Extract the (x, y) coordinate from the center of the cell holding the provided text.  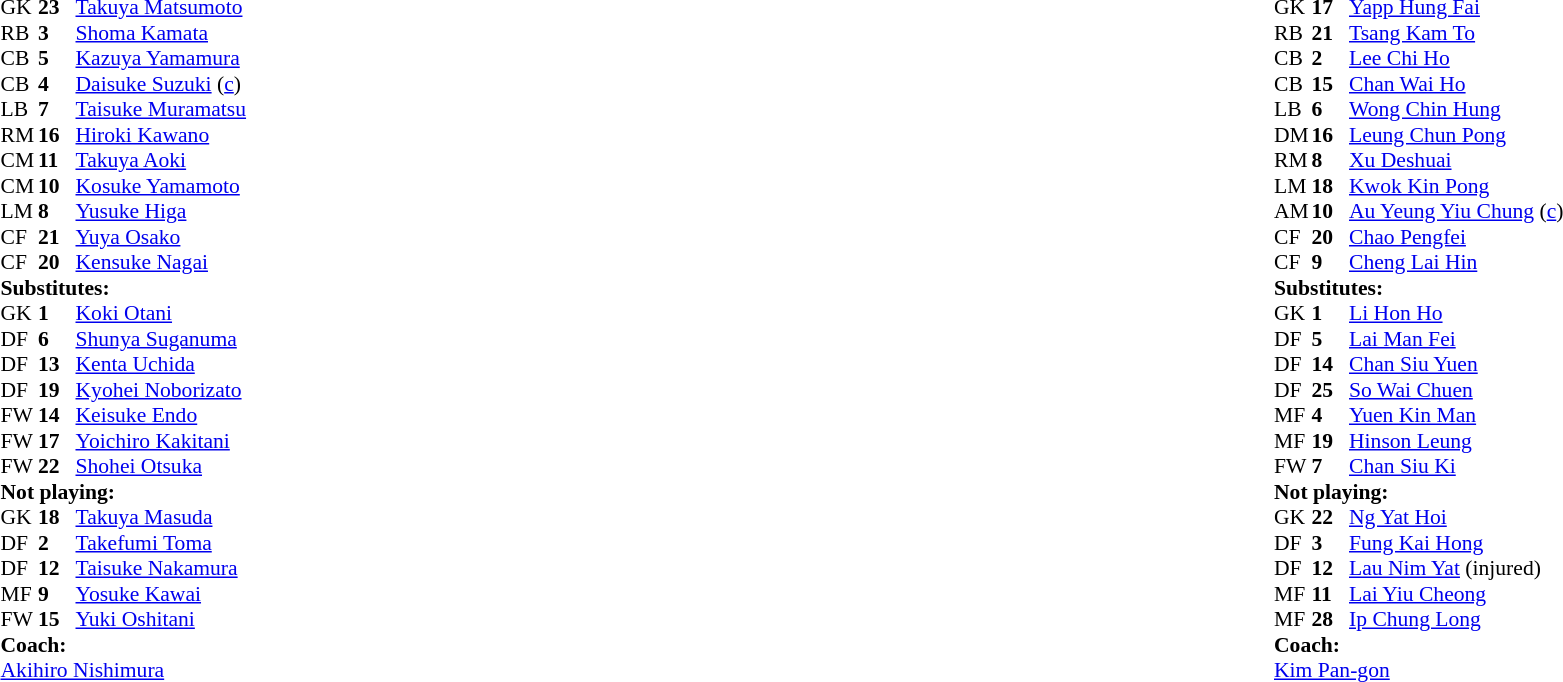
Shoma Kamata (162, 33)
So Wai Chuen (1456, 390)
Kenta Uchida (162, 365)
Xu Deshuai (1456, 161)
Takuya Aoki (162, 161)
Kazuya Yamamura (162, 59)
Ip Chung Long (1456, 619)
13 (57, 365)
Yosuke Kawai (162, 594)
Chan Siu Yuen (1456, 365)
DM (1293, 135)
Shunya Suganuma (162, 339)
Yuki Oshitani (162, 619)
Li Hon Ho (1456, 313)
Hinson Leung (1456, 441)
Leung Chun Pong (1456, 135)
Au Yeung Yiu Chung (c) (1456, 211)
Fung Kai Hong (1456, 543)
Yoichiro Kakitani (162, 441)
Coach: (123, 645)
28 (1331, 619)
Yuen Kin Man (1456, 415)
Lee Chi Ho (1456, 59)
Chan Siu Ki (1456, 467)
Daisuke Suzuki (c) (162, 84)
Lai Yiu Cheong (1456, 594)
Takuya Masuda (162, 517)
Ng Yat Hoi (1456, 517)
Shohei Otsuka (162, 467)
Kosuke Yamamoto (162, 186)
Yusuke Higa (162, 211)
AM (1293, 211)
Cheng Lai Hin (1456, 263)
Tsang Kam To (1456, 33)
25 (1331, 390)
Kyohei Noborizato (162, 390)
17 (57, 441)
Hiroki Kawano (162, 135)
Chan Wai Ho (1456, 84)
Keisuke Endo (162, 415)
Chao Pengfei (1456, 237)
Kensuke Nagai (162, 263)
Kwok Kin Pong (1456, 186)
Takefumi Toma (162, 543)
Taisuke Nakamura (162, 569)
Not playing: (123, 492)
Wong Chin Hung (1456, 109)
Yuya Osako (162, 237)
Lai Man Fei (1456, 339)
Taisuke Muramatsu (162, 109)
Lau Nim Yat (injured) (1456, 569)
Substitutes: (123, 288)
Koki Otani (162, 313)
